Return the [X, Y] coordinate for the center point of the cell that contains the specified text.  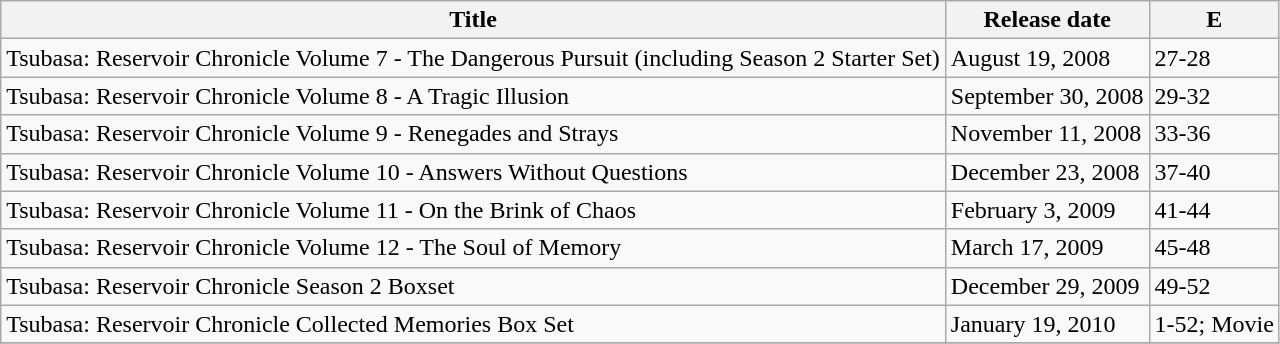
Tsubasa: Reservoir Chronicle Volume 10 - Answers Without Questions [474, 172]
December 23, 2008 [1047, 172]
Tsubasa: Reservoir Chronicle Season 2 Boxset [474, 286]
Tsubasa: Reservoir Chronicle Volume 12 - The Soul of Memory [474, 248]
E [1214, 20]
November 11, 2008 [1047, 134]
33-36 [1214, 134]
January 19, 2010 [1047, 324]
Tsubasa: Reservoir Chronicle Volume 11 - On the Brink of Chaos [474, 210]
March 17, 2009 [1047, 248]
Release date [1047, 20]
Title [474, 20]
41-44 [1214, 210]
1-52; Movie [1214, 324]
37-40 [1214, 172]
December 29, 2009 [1047, 286]
Tsubasa: Reservoir Chronicle Collected Memories Box Set [474, 324]
29-32 [1214, 96]
27-28 [1214, 58]
49-52 [1214, 286]
September 30, 2008 [1047, 96]
Tsubasa: Reservoir Chronicle Volume 7 - The Dangerous Pursuit (including Season 2 Starter Set) [474, 58]
February 3, 2009 [1047, 210]
Tsubasa: Reservoir Chronicle Volume 8 - A Tragic Illusion [474, 96]
Tsubasa: Reservoir Chronicle Volume 9 - Renegades and Strays [474, 134]
August 19, 2008 [1047, 58]
45-48 [1214, 248]
